Identify which cell holds the provided text, then report its (X, Y) central coordinate. 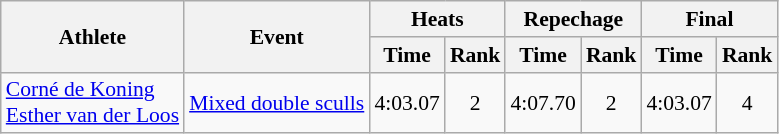
Event (276, 36)
Athlete (92, 36)
Repechage (573, 19)
Mixed double sculls (276, 102)
Heats (437, 19)
Final (709, 19)
Corné de Koning Esther van der Loos (92, 102)
4:07.70 (542, 102)
4 (748, 102)
